Determine the (X, Y) coordinate at the center of the cell enclosing the given text.  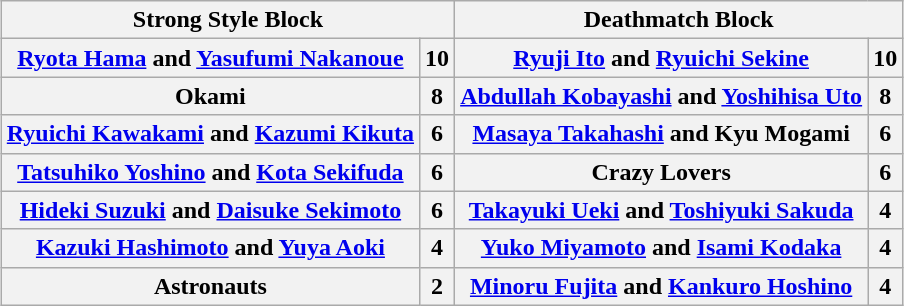
2 (438, 286)
Kazuki Hashimoto and Yuya Aoki (210, 248)
Masaya Takahashi and Kyu Mogami (662, 134)
Yuko Miyamoto and Isami Kodaka (662, 248)
Takayuki Ueki and Toshiyuki Sakuda (662, 210)
Crazy Lovers (662, 172)
Ryota Hama and Yasufumi Nakanoue (210, 58)
Strong Style Block (228, 20)
Deathmatch Block (679, 20)
Okami (210, 96)
Astronauts (210, 286)
Abdullah Kobayashi and Yoshihisa Uto (662, 96)
Hideki Suzuki and Daisuke Sekimoto (210, 210)
Ryuichi Kawakami and Kazumi Kikuta (210, 134)
Tatsuhiko Yoshino and Kota Sekifuda (210, 172)
Minoru Fujita and Kankuro Hoshino (662, 286)
Ryuji Ito and Ryuichi Sekine (662, 58)
